Return the (x, y) coordinate for the center point of the cell that contains the specified text.  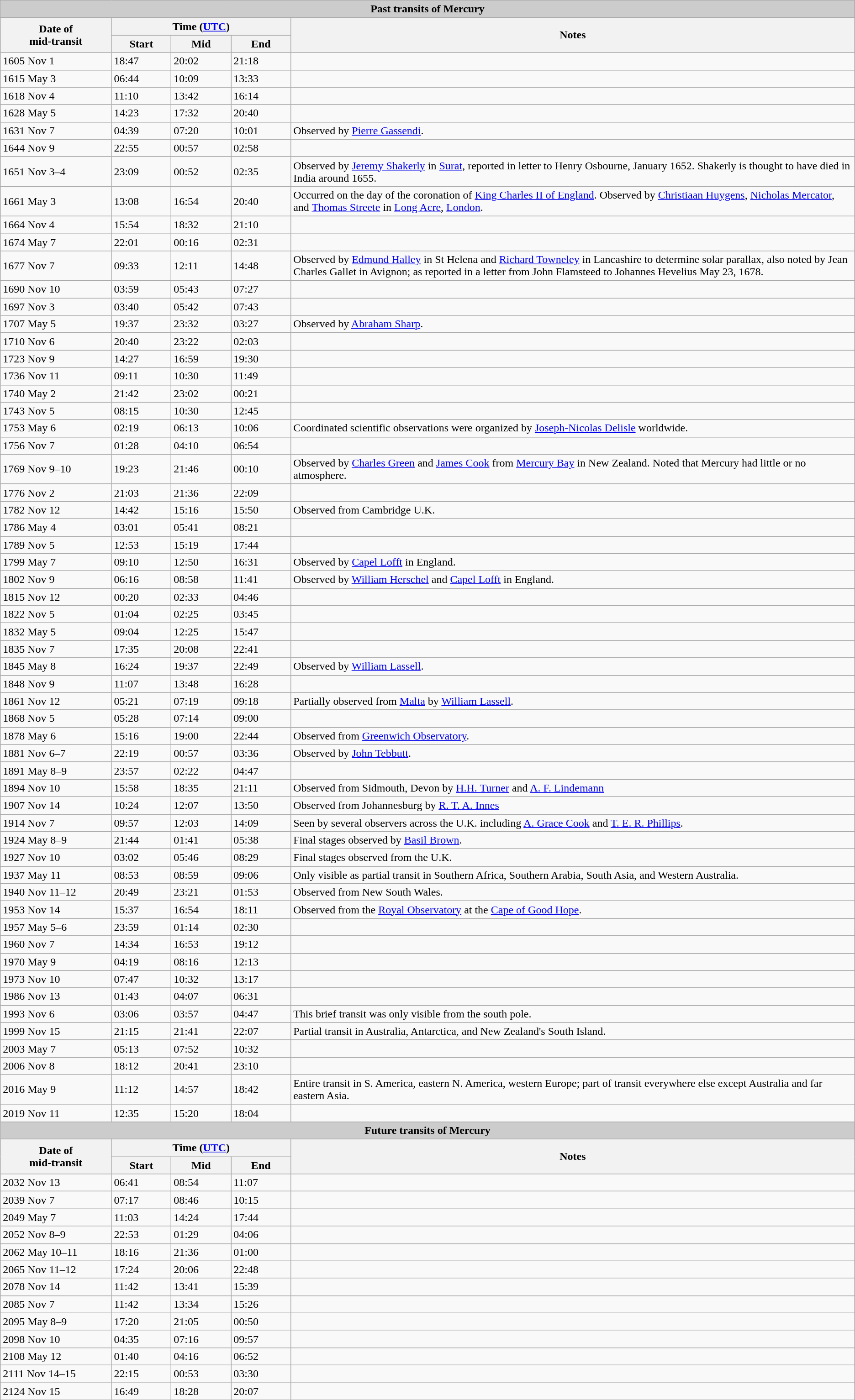
04:39 (142, 131)
13:17 (261, 979)
1881 Nov 6–7 (56, 753)
1769 Nov 9–10 (56, 469)
1845 May 8 (56, 666)
03:57 (201, 1014)
01:53 (261, 892)
14:27 (142, 359)
1736 Nov 11 (56, 376)
03:01 (142, 527)
08:59 (201, 875)
23:10 (261, 1066)
10:09 (201, 79)
1960 Nov 7 (56, 944)
05:13 (142, 1049)
07:19 (201, 701)
02:33 (201, 597)
15:26 (261, 1304)
1832 May 5 (56, 632)
1927 Nov 10 (56, 858)
Observed by Capel Lofft in England. (573, 562)
09:06 (261, 875)
Past transits of Mercury (427, 9)
21:41 (201, 1031)
Observed by Charles Green and James Cook from Mercury Bay in New Zealand. Noted that Mercury had little or no atmosphere. (573, 469)
13:41 (201, 1287)
04:16 (201, 1356)
22:09 (261, 493)
03:06 (142, 1014)
1776 Nov 2 (56, 493)
23:22 (201, 341)
16:49 (142, 1391)
2124 Nov 15 (56, 1391)
23:57 (142, 771)
11:03 (142, 1217)
1868 Nov 5 (56, 718)
Observed by William Herschel and Capel Lofft in England. (573, 580)
1953 Nov 14 (56, 910)
06:41 (142, 1183)
18:28 (201, 1391)
2108 May 12 (56, 1356)
1937 May 11 (56, 875)
05:46 (201, 858)
01:29 (201, 1235)
Observed from Cambridge U.K. (573, 510)
04:19 (142, 962)
00:16 (201, 242)
23:32 (201, 324)
12:07 (201, 805)
09:10 (142, 562)
06:13 (201, 428)
1891 May 8–9 (56, 771)
00:50 (261, 1321)
01:41 (201, 840)
18:32 (201, 225)
00:21 (261, 393)
1878 May 6 (56, 736)
18:42 (261, 1089)
12:11 (201, 266)
22:44 (261, 736)
1628 May 5 (56, 113)
1861 Nov 12 (56, 701)
2065 Nov 11–12 (56, 1269)
12:25 (201, 632)
2006 Nov 8 (56, 1066)
09:33 (142, 266)
22:01 (142, 242)
14:42 (142, 510)
1618 Nov 4 (56, 96)
10:01 (261, 131)
21:11 (261, 788)
03:59 (142, 289)
01:28 (142, 446)
03:02 (142, 858)
22:48 (261, 1269)
23:21 (201, 892)
21:46 (201, 469)
03:45 (261, 614)
13:08 (142, 201)
15:50 (261, 510)
05:42 (201, 307)
02:19 (142, 428)
00:10 (261, 469)
11:41 (261, 580)
Seen by several observers across the U.K. including A. Grace Cook and T. E. R. Phillips. (573, 823)
14:23 (142, 113)
2052 Nov 8–9 (56, 1235)
20:02 (201, 61)
08:16 (201, 962)
15:58 (142, 788)
05:41 (201, 527)
14:34 (142, 944)
Observed by Pierre Gassendi. (573, 131)
08:21 (261, 527)
2039 Nov 7 (56, 1200)
1924 May 8–9 (56, 840)
1644 Nov 9 (56, 148)
07:27 (261, 289)
18:16 (142, 1252)
04:06 (261, 1235)
02:35 (261, 172)
07:20 (201, 131)
11:12 (142, 1089)
15:39 (261, 1287)
06:54 (261, 446)
20:08 (201, 649)
1677 Nov 7 (56, 266)
1743 Nov 5 (56, 411)
15:20 (201, 1113)
09:18 (261, 701)
06:16 (142, 580)
03:30 (261, 1374)
05:38 (261, 840)
08:29 (261, 858)
12:45 (261, 411)
1740 May 2 (56, 393)
Future transits of Mercury (427, 1131)
1907 Nov 14 (56, 805)
02:30 (261, 927)
18:12 (142, 1066)
1973 Nov 10 (56, 979)
Observed from Johannesburg by R. T. A. Innes (573, 805)
1723 Nov 9 (56, 359)
04:10 (201, 446)
01:04 (142, 614)
05:43 (201, 289)
12:03 (201, 823)
14:57 (201, 1089)
Final stages observed from the U.K. (573, 858)
08:15 (142, 411)
21:18 (261, 61)
1940 Nov 11–12 (56, 892)
2085 Nov 7 (56, 1304)
09:11 (142, 376)
20:49 (142, 892)
23:09 (142, 172)
04:07 (201, 996)
16:14 (261, 96)
18:11 (261, 910)
1970 May 9 (56, 962)
11:10 (142, 96)
19:00 (201, 736)
19:12 (261, 944)
01:43 (142, 996)
07:47 (142, 979)
21:15 (142, 1031)
Observed by John Tebbutt. (573, 753)
17:32 (201, 113)
1914 Nov 7 (56, 823)
1710 Nov 6 (56, 341)
Partial transit in Australia, Antarctica, and New Zealand's South Island. (573, 1031)
20:07 (261, 1391)
00:53 (201, 1374)
1815 Nov 12 (56, 597)
07:43 (261, 307)
16:59 (201, 359)
1782 Nov 12 (56, 510)
12:35 (142, 1113)
10:24 (142, 805)
09:04 (142, 632)
07:16 (201, 1339)
1835 Nov 7 (56, 649)
1707 May 5 (56, 324)
16:31 (261, 562)
14:48 (261, 266)
1674 May 7 (56, 242)
03:40 (142, 307)
21:44 (142, 840)
02:22 (201, 771)
15:37 (142, 910)
13:42 (201, 96)
08:58 (201, 580)
Observed from New South Wales. (573, 892)
10:06 (261, 428)
2062 May 10–11 (56, 1252)
21:10 (261, 225)
1615 May 3 (56, 79)
20:06 (201, 1269)
01:14 (201, 927)
1651 Nov 3–4 (56, 172)
12:53 (142, 545)
18:35 (201, 788)
1664 Nov 4 (56, 225)
Observed from Sidmouth, Devon by H.H. Turner and A. F. Lindemann (573, 788)
Coordinated scientific observations were organized by Joseph-Nicolas Delisle worldwide. (573, 428)
09:00 (261, 718)
Partially observed from Malta by William Lassell. (573, 701)
1848 Nov 9 (56, 684)
15:19 (201, 545)
22:49 (261, 666)
16:53 (201, 944)
13:34 (201, 1304)
1799 May 7 (56, 562)
06:31 (261, 996)
12:50 (201, 562)
10:15 (261, 1200)
11:49 (261, 376)
05:28 (142, 718)
23:59 (142, 927)
2049 May 7 (56, 1217)
14:09 (261, 823)
2019 Nov 11 (56, 1113)
02:31 (261, 242)
21:05 (201, 1321)
1756 Nov 7 (56, 446)
13:33 (261, 79)
1697 Nov 3 (56, 307)
22:19 (142, 753)
1894 Nov 10 (56, 788)
1605 Nov 1 (56, 61)
2003 May 7 (56, 1049)
1822 Nov 5 (56, 614)
1957 May 5–6 (56, 927)
Observed by Jeremy Shakerly in Surat, reported in letter to Henry Osbourne, January 1652. Shakerly is thought to have died in India around 1655. (573, 172)
16:24 (142, 666)
15:54 (142, 225)
08:46 (201, 1200)
04:35 (142, 1339)
1631 Nov 7 (56, 131)
05:21 (142, 701)
22:15 (142, 1374)
08:54 (201, 1183)
1993 Nov 6 (56, 1014)
01:40 (142, 1356)
2032 Nov 13 (56, 1183)
1802 Nov 9 (56, 580)
03:27 (261, 324)
2095 May 8–9 (56, 1321)
13:48 (201, 684)
Observed by Abraham Sharp. (573, 324)
21:03 (142, 493)
Entire transit in S. America, eastern N. America, western Europe; part of transit everywhere else except Australia and far eastern Asia. (573, 1089)
12:13 (261, 962)
1661 May 3 (56, 201)
07:17 (142, 1200)
Observed from Greenwich Observatory. (573, 736)
This brief transit was only visible from the south pole. (573, 1014)
Final stages observed by Basil Brown. (573, 840)
2016 May 9 (56, 1089)
01:00 (261, 1252)
Observed by William Lassell. (573, 666)
17:20 (142, 1321)
02:58 (261, 148)
04:46 (261, 597)
07:14 (201, 718)
14:24 (201, 1217)
00:52 (201, 172)
08:53 (142, 875)
22:07 (261, 1031)
02:25 (201, 614)
23:02 (201, 393)
1986 Nov 13 (56, 996)
19:23 (142, 469)
06:52 (261, 1356)
22:55 (142, 148)
20:41 (201, 1066)
1753 May 6 (56, 428)
03:36 (261, 753)
2078 Nov 14 (56, 1287)
1999 Nov 15 (56, 1031)
19:30 (261, 359)
2098 Nov 10 (56, 1339)
15:47 (261, 632)
1786 May 4 (56, 527)
06:44 (142, 79)
Observed from the Royal Observatory at the Cape of Good Hope. (573, 910)
Only visible as partial transit in Southern Africa, Southern Arabia, South Asia, and Western Australia. (573, 875)
00:20 (142, 597)
17:24 (142, 1269)
17:35 (142, 649)
07:52 (201, 1049)
02:03 (261, 341)
16:28 (261, 684)
22:53 (142, 1235)
1789 Nov 5 (56, 545)
18:04 (261, 1113)
2111 Nov 14–15 (56, 1374)
1690 Nov 10 (56, 289)
21:42 (142, 393)
13:50 (261, 805)
18:47 (142, 61)
22:41 (261, 649)
